Output the (X, Y) coordinate of the center of the cell containing the given text.  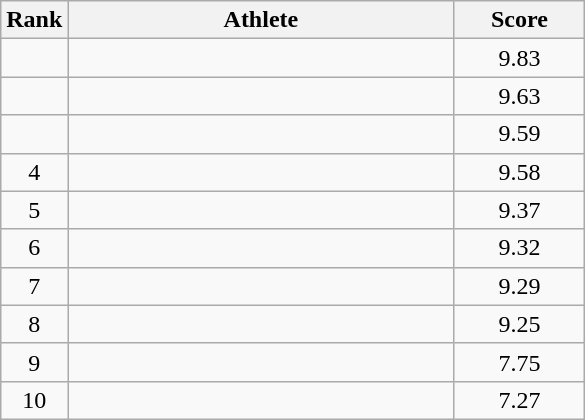
7 (34, 286)
6 (34, 248)
9.59 (520, 134)
7.27 (520, 400)
4 (34, 172)
7.75 (520, 362)
9.37 (520, 210)
10 (34, 400)
Score (520, 20)
9.32 (520, 248)
9.58 (520, 172)
9 (34, 362)
5 (34, 210)
9.83 (520, 58)
9.29 (520, 286)
Rank (34, 20)
8 (34, 324)
9.25 (520, 324)
9.63 (520, 96)
Athlete (261, 20)
